Locate the cell with the specified text and output its (X, Y) center coordinate. 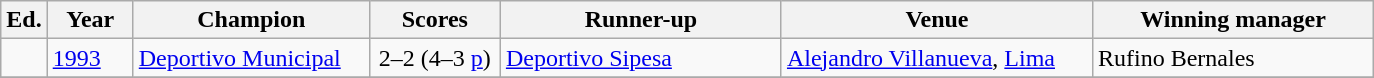
Winning manager (1232, 20)
Runner-up (640, 20)
Scores (434, 20)
Year (90, 20)
Rufino Bernales (1232, 58)
Alejandro Villanueva, Lima (936, 58)
Champion (251, 20)
Deportivo Sipesa (640, 58)
Deportivo Municipal (251, 58)
2–2 (4–3 p) (434, 58)
Ed. (24, 20)
Venue (936, 20)
1993 (90, 58)
